Find where the given text appears and provide that cell's center as [X, Y] coordinate. 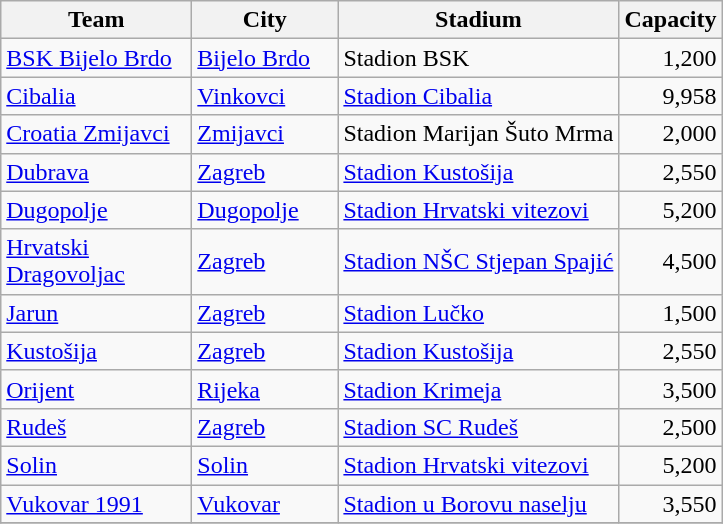
Stadion Lučko [478, 313]
Stadion u Borovu naselju [478, 503]
Team [96, 20]
9,958 [670, 96]
Vukovar [265, 503]
Cibalia [96, 96]
Stadion Cibalia [478, 96]
3,550 [670, 503]
City [265, 20]
Hrvatski Dragovoljac [96, 262]
Dubrava [96, 172]
Stadium [478, 20]
Capacity [670, 20]
Rijeka [265, 389]
Rudeš [96, 427]
Zmijavci [265, 134]
Croatia Zmijavci [96, 134]
Stadion NŠC Stjepan Spajić [478, 262]
Stadion Krimeja [478, 389]
Orijent [96, 389]
1,500 [670, 313]
Vukovar 1991 [96, 503]
Bijelo Brdo [265, 58]
Stadion BSK [478, 58]
Kustošija [96, 351]
3,500 [670, 389]
BSK Bijelo Brdo [96, 58]
Jarun [96, 313]
Vinkovci [265, 96]
1,200 [670, 58]
Stadion Marijan Šuto Mrma [478, 134]
2,000 [670, 134]
4,500 [670, 262]
2,500 [670, 427]
Stadion SC Rudeš [478, 427]
